Scan for the cell matching the given text and deliver its (x, y) coordinate at center. 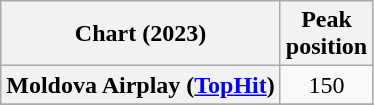
Moldova Airplay (TopHit) (141, 85)
150 (326, 85)
Chart (2023) (141, 34)
Peakposition (326, 34)
